Locate the cell with the specified text and output its [X, Y] center coordinate. 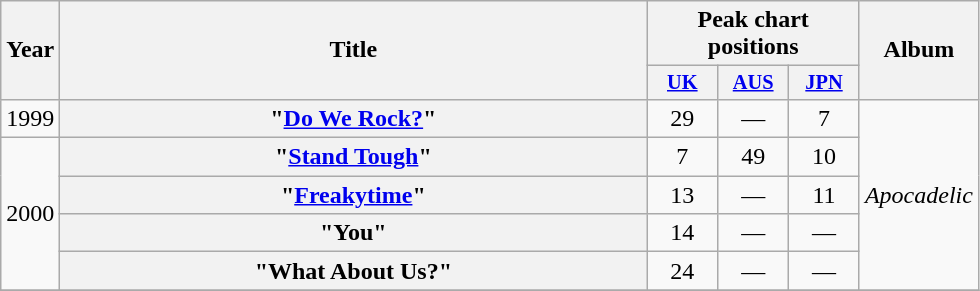
14 [682, 233]
Album [918, 50]
Title [354, 50]
49 [754, 157]
UK [682, 83]
"Do We Rock?" [354, 118]
10 [824, 157]
2000 [30, 214]
JPN [824, 83]
Peak chart positions [754, 34]
29 [682, 118]
"What About Us?" [354, 271]
AUS [754, 83]
1999 [30, 118]
"Stand Tough" [354, 157]
Year [30, 50]
13 [682, 195]
11 [824, 195]
24 [682, 271]
Apocadelic [918, 194]
"You" [354, 233]
"Freakytime" [354, 195]
